Scan for the cell matching the given text and deliver its (X, Y) coordinate at center. 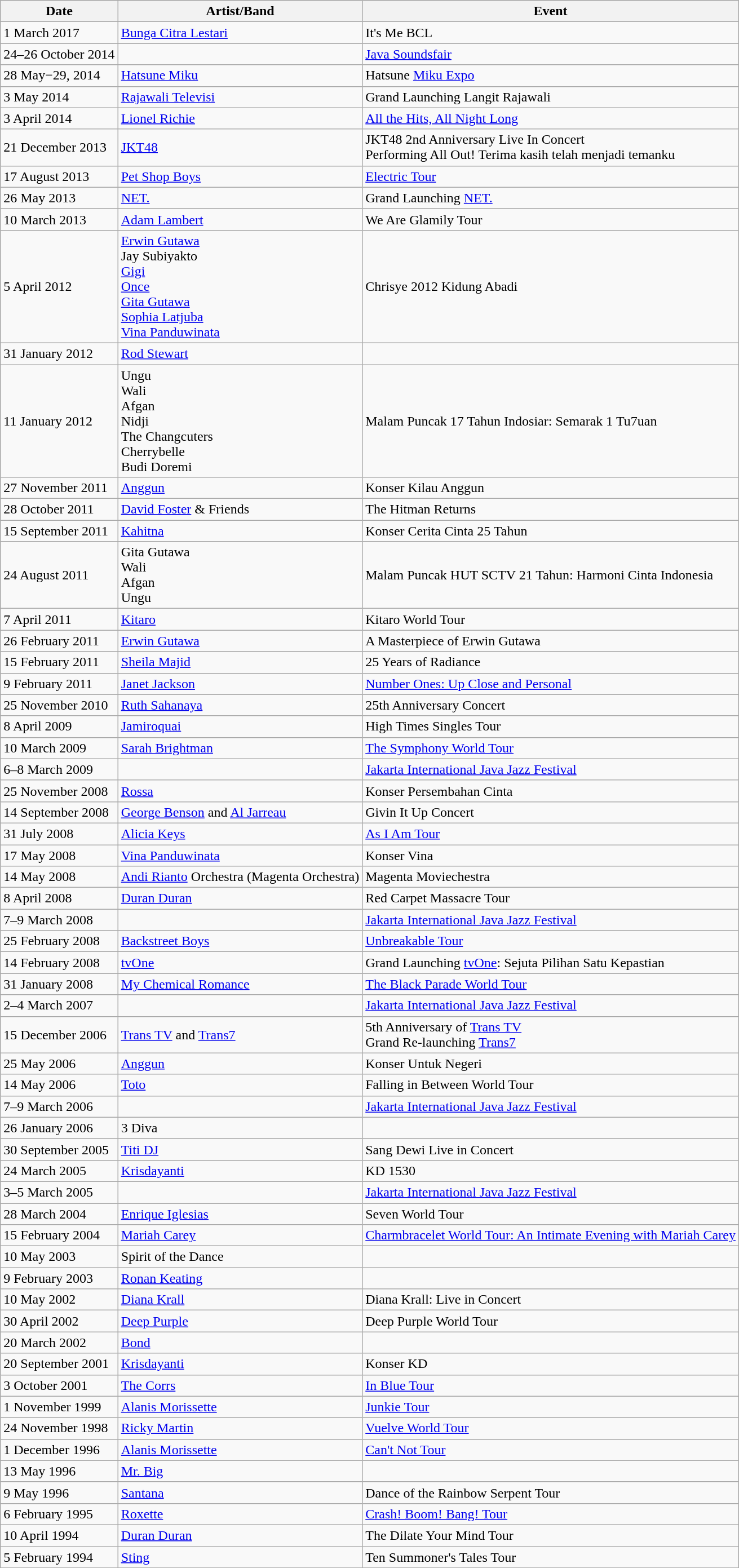
Konser Vina (551, 855)
We Are Glamily Tour (551, 219)
David Foster & Friends (240, 510)
5th Anniversary of Trans TVGrand Re-launching Trans7 (551, 1035)
Sheila Majid (240, 662)
Artist/Band (240, 11)
24 August 2011 (59, 575)
11 January 2012 (59, 420)
25th Anniversary Concert (551, 705)
Magenta Moviechestra (551, 877)
The Hitman Returns (551, 510)
Enrique Iglesias (240, 1213)
5 April 2012 (59, 286)
Toto (240, 1085)
10 April 1994 (59, 1535)
Ruth Sahanaya (240, 705)
6–8 March 2009 (59, 769)
3 April 2014 (59, 118)
Electric Tour (551, 176)
Vuelve World Tour (551, 1428)
My Chemical Romance (240, 984)
26 February 2011 (59, 641)
The Symphony World Tour (551, 748)
Andi Rianto Orchestra (Magenta Orchestra) (240, 877)
9 February 2003 (59, 1278)
Konser Persembahan Cinta (551, 791)
25 May 2006 (59, 1064)
Janet Jackson (240, 684)
24–26 October 2014 (59, 54)
9 May 1996 (59, 1492)
3 October 2001 (59, 1385)
tvOne (240, 963)
24 March 2005 (59, 1171)
Roxette (240, 1514)
KD 1530 (551, 1171)
14 September 2008 (59, 812)
8 April 2009 (59, 727)
Kitaro (240, 619)
Bond (240, 1343)
9 February 2011 (59, 684)
24 November 1998 (59, 1428)
3 May 2014 (59, 97)
Jamiroquai (240, 727)
17 May 2008 (59, 855)
Titi DJ (240, 1149)
14 February 2008 (59, 963)
Backstreet Boys (240, 941)
28 May−29, 2014 (59, 76)
10 May 2003 (59, 1257)
Diana Krall: Live in Concert (551, 1300)
As I Am Tour (551, 834)
UnguWaliAfganNidjiThe ChangcutersCherrybelleBudi Doremi (240, 420)
31 July 2008 (59, 834)
17 August 2013 (59, 176)
JKT48 (240, 148)
Can't Not Tour (551, 1450)
Rossa (240, 791)
The Dilate Your Mind Tour (551, 1535)
10 March 2009 (59, 748)
25 February 2008 (59, 941)
Sting (240, 1557)
High Times Singles Tour (551, 727)
31 January 2008 (59, 984)
Rajawali Televisi (240, 97)
JKT48 2nd Anniversary Live In ConcertPerforming All Out! Terima kasih telah menjadi temanku (551, 148)
31 January 2012 (59, 353)
30 April 2002 (59, 1321)
Deep Purple (240, 1321)
It's Me BCL (551, 33)
Pet Shop Boys (240, 176)
The Black Parade World Tour (551, 984)
Sang Dewi Live in Concert (551, 1149)
15 September 2011 (59, 531)
In Blue Tour (551, 1385)
Unbreakable Tour (551, 941)
Santana (240, 1492)
Grand Launching Langit Rajawali (551, 97)
Konser KD (551, 1364)
Konser Cerita Cinta 25 Tahun (551, 531)
7–9 March 2008 (59, 920)
10 May 2002 (59, 1300)
7–9 March 2006 (59, 1106)
Rod Stewart (240, 353)
14 May 2006 (59, 1085)
Kitaro World Tour (551, 619)
3 Diva (240, 1128)
3–5 March 2005 (59, 1192)
Crash! Boom! Bang! Tour (551, 1514)
Mariah Carey (240, 1235)
Falling in Between World Tour (551, 1085)
The Corrs (240, 1385)
13 May 1996 (59, 1471)
Date (59, 11)
Spirit of the Dance (240, 1257)
Erwin GutawaJay SubiyaktoGigiOnceGita GutawaSophia LatjubaVina Panduwinata (240, 286)
Kahitna (240, 531)
Grand Launching tvOne: Sejuta Pilihan Satu Kepastian (551, 963)
1 March 2017 (59, 33)
28 October 2011 (59, 510)
Charmbracelet World Tour: An Intimate Evening with Mariah Carey (551, 1235)
Hatsune Miku Expo (551, 76)
Alicia Keys (240, 834)
Java Soundsfair (551, 54)
Number Ones: Up Close and Personal (551, 684)
Mr. Big (240, 1471)
6 February 1995 (59, 1514)
Dance of the Rainbow Serpent Tour (551, 1492)
21 December 2013 (59, 148)
Diana Krall (240, 1300)
Chrisye 2012 Kidung Abadi (551, 286)
Sarah Brightman (240, 748)
NET. (240, 198)
26 January 2006 (59, 1128)
15 February 2004 (59, 1235)
Bunga Citra Lestari (240, 33)
7 April 2011 (59, 619)
Ronan Keating (240, 1278)
25 November 2010 (59, 705)
27 November 2011 (59, 488)
15 December 2006 (59, 1035)
25 November 2008 (59, 791)
25 Years of Radiance (551, 662)
10 March 2013 (59, 219)
Trans TV and Trans7 (240, 1035)
2–4 March 2007 (59, 1006)
Vina Panduwinata (240, 855)
20 September 2001 (59, 1364)
26 May 2013 (59, 198)
Givin It Up Concert (551, 812)
Red Carpet Massacre Tour (551, 898)
Ten Summoner's Tales Tour (551, 1557)
Adam Lambert (240, 219)
Malam Puncak HUT SCTV 21 Tahun: Harmoni Cinta Indonesia (551, 575)
20 March 2002 (59, 1343)
Hatsune Miku (240, 76)
14 May 2008 (59, 877)
1 November 1999 (59, 1407)
1 December 1996 (59, 1450)
Konser Kilau Anggun (551, 488)
All the Hits, All Night Long (551, 118)
Event (551, 11)
Erwin Gutawa (240, 641)
George Benson and Al Jarreau (240, 812)
Deep Purple World Tour (551, 1321)
30 September 2005 (59, 1149)
28 March 2004 (59, 1213)
Grand Launching NET. (551, 198)
Lionel Richie (240, 118)
8 April 2008 (59, 898)
A Masterpiece of Erwin Gutawa (551, 641)
15 February 2011 (59, 662)
Junkie Tour (551, 1407)
Seven World Tour (551, 1213)
Malam Puncak 17 Tahun Indosiar: Semarak 1 Tu7uan (551, 420)
Gita GutawaWaliAfganUngu (240, 575)
Ricky Martin (240, 1428)
Konser Untuk Negeri (551, 1064)
5 February 1994 (59, 1557)
